Search for the cell housing the specified text and yield its [X, Y] center coordinate. 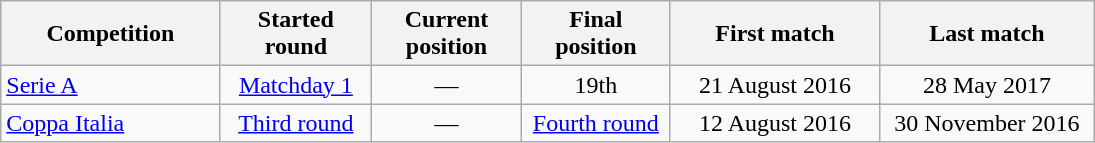
30 November 2016 [988, 123]
12 August 2016 [774, 123]
19th [596, 85]
First match [774, 34]
Fourth round [596, 123]
Last match [988, 34]
Serie A [110, 85]
Matchday 1 [296, 85]
Current position [447, 34]
Third round [296, 123]
21 August 2016 [774, 85]
Coppa Italia [110, 123]
Started round [296, 34]
28 May 2017 [988, 85]
Competition [110, 34]
Final position [596, 34]
